From the cell containing the given text, extract its center point as [X, Y] coordinate. 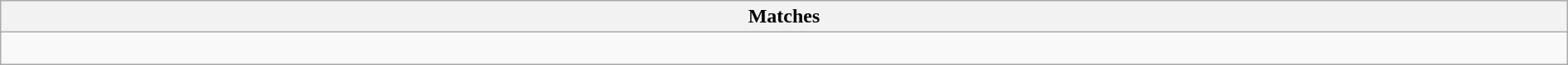
Matches [784, 17]
